Extract the (x, y) coordinate from the center of the cell holding the provided text.  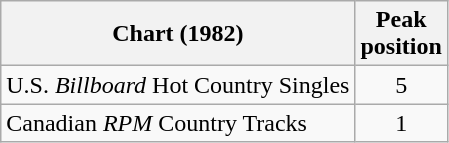
U.S. Billboard Hot Country Singles (178, 85)
Chart (1982) (178, 34)
1 (401, 123)
5 (401, 85)
Peakposition (401, 34)
Canadian RPM Country Tracks (178, 123)
